Locate the cell with the specified text and output its [X, Y] center coordinate. 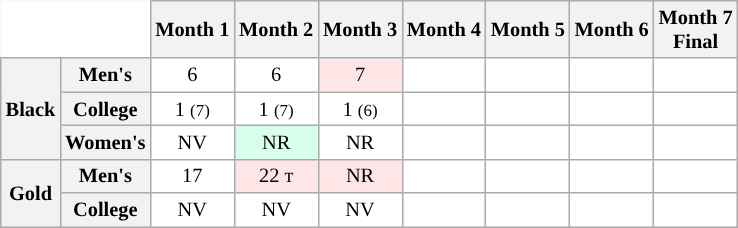
22 т [276, 176]
17 [192, 176]
7 [360, 75]
Month 2 [276, 29]
Month 1 [192, 29]
Month 7Final [696, 29]
Black [31, 108]
Month 3 [360, 29]
Gold [31, 192]
1 (6) [360, 109]
Month 4 [444, 29]
Women's [105, 142]
Month 6 [612, 29]
Month 5 [528, 29]
